Extract the (x, y) coordinate from the center of the cell holding the provided text.  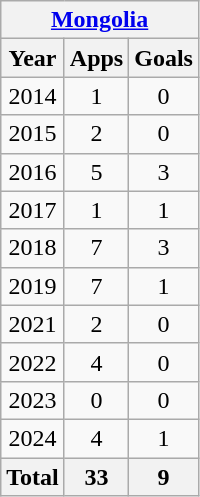
Total (33, 477)
2018 (33, 248)
2016 (33, 172)
5 (96, 172)
Apps (96, 58)
2021 (33, 324)
2024 (33, 438)
2019 (33, 286)
Mongolia (100, 20)
2023 (33, 400)
9 (164, 477)
33 (96, 477)
2015 (33, 134)
Goals (164, 58)
2022 (33, 362)
2017 (33, 210)
Year (33, 58)
2014 (33, 96)
